Find where the given text appears and provide that cell's center as [x, y] coordinate. 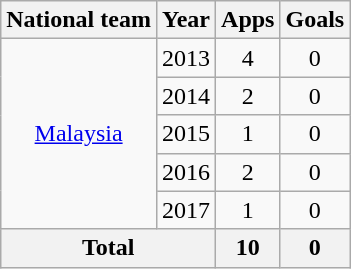
Year [186, 20]
2015 [186, 134]
Malaysia [79, 134]
National team [79, 20]
10 [248, 248]
2013 [186, 58]
Total [108, 248]
2014 [186, 96]
2017 [186, 210]
2016 [186, 172]
Goals [315, 20]
Apps [248, 20]
4 [248, 58]
